Pinpoint the cell where the given text exists, returning its (x, y) midpoint coordinate. 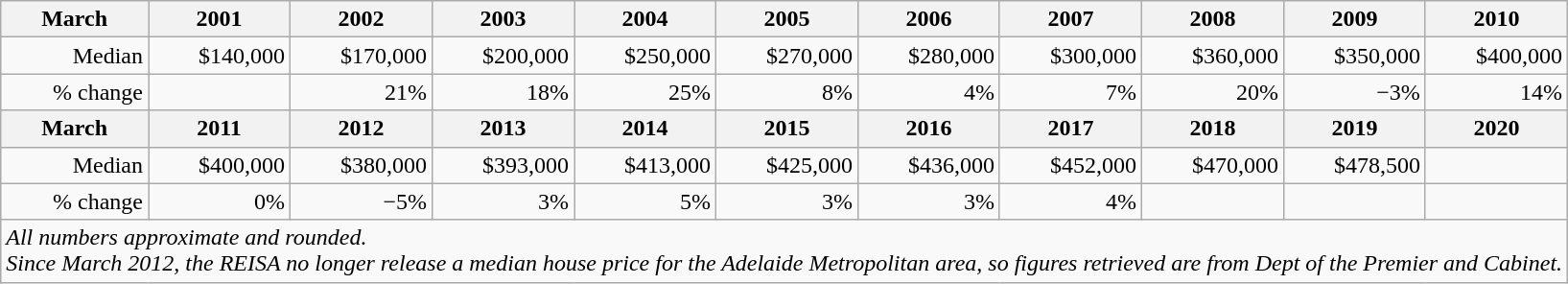
2001 (220, 19)
2019 (1354, 129)
2018 (1212, 129)
−5% (362, 201)
$360,000 (1212, 56)
8% (786, 92)
$393,000 (503, 165)
25% (644, 92)
2009 (1354, 19)
$270,000 (786, 56)
2016 (928, 129)
$436,000 (928, 165)
$350,000 (1354, 56)
7% (1070, 92)
2008 (1212, 19)
18% (503, 92)
$470,000 (1212, 165)
21% (362, 92)
2020 (1496, 129)
$425,000 (786, 165)
−3% (1354, 92)
2017 (1070, 129)
2015 (786, 129)
20% (1212, 92)
$200,000 (503, 56)
2013 (503, 129)
14% (1496, 92)
2011 (220, 129)
$413,000 (644, 165)
0% (220, 201)
$300,000 (1070, 56)
$452,000 (1070, 165)
5% (644, 201)
$478,500 (1354, 165)
2004 (644, 19)
2007 (1070, 19)
$140,000 (220, 56)
2014 (644, 129)
2006 (928, 19)
$170,000 (362, 56)
2012 (362, 129)
$380,000 (362, 165)
2003 (503, 19)
$250,000 (644, 56)
$280,000 (928, 56)
2002 (362, 19)
2010 (1496, 19)
2005 (786, 19)
